For the text-containing cell, return its midpoint in [X, Y] coordinate format. 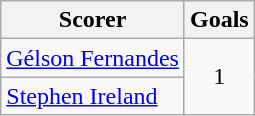
Goals [219, 20]
1 [219, 77]
Gélson Fernandes [93, 58]
Stephen Ireland [93, 96]
Scorer [93, 20]
